Return the [x, y] coordinate for the center point of the cell that contains the specified text.  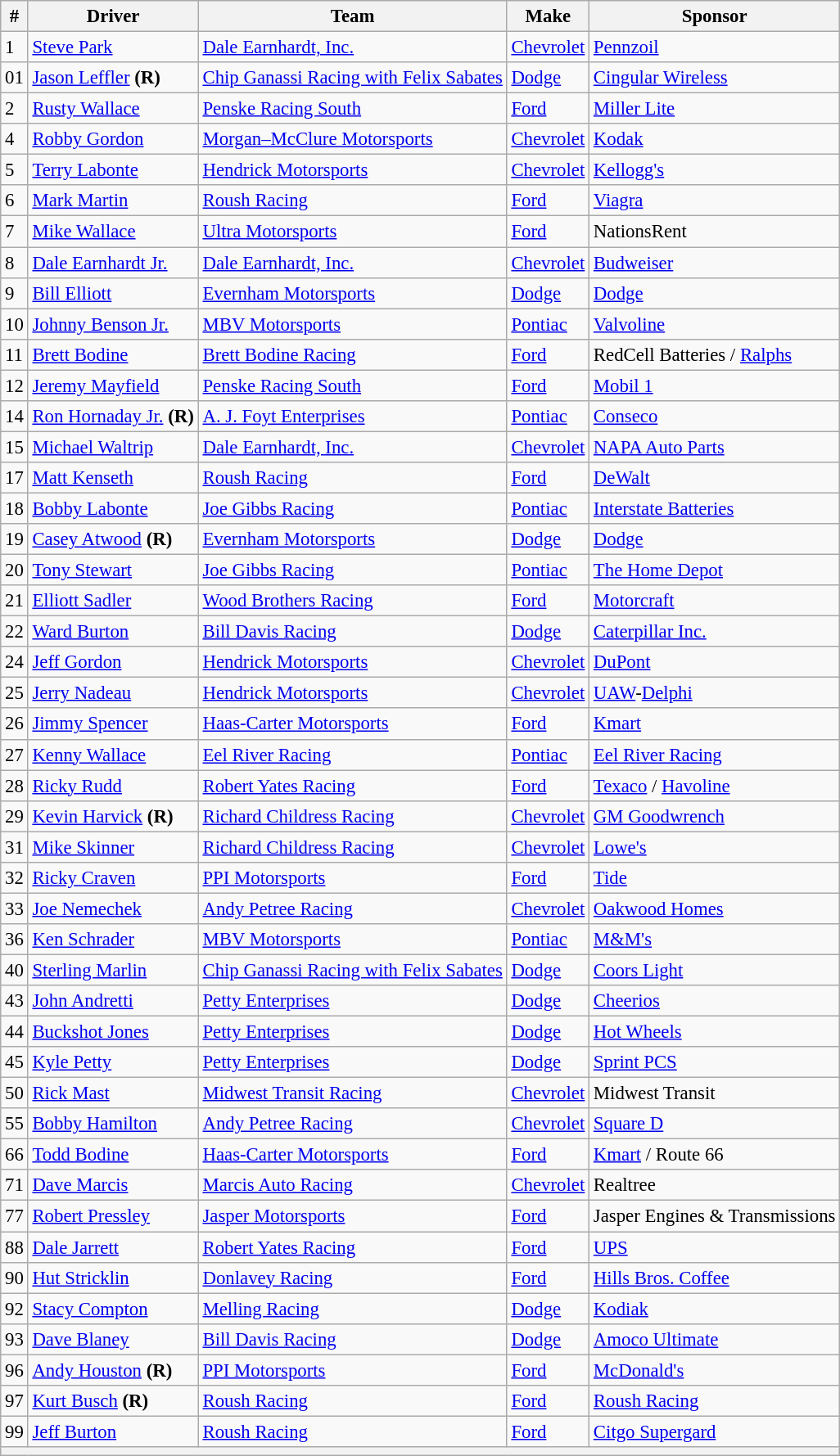
Bill Elliott [113, 293]
M&M's [715, 940]
26 [15, 724]
6 [15, 201]
Hills Bros. Coffee [715, 1278]
21 [15, 601]
GM Goodwrench [715, 816]
Dale Earnhardt Jr. [113, 263]
Kenny Wallace [113, 755]
Kmart [715, 724]
Oakwood Homes [715, 908]
Wood Brothers Racing [352, 601]
Ultra Motorsports [352, 232]
Motorcraft [715, 601]
92 [15, 1309]
Robby Gordon [113, 139]
55 [15, 1124]
Jasper Engines & Transmissions [715, 1216]
UAW-Delphi [715, 693]
2 [15, 109]
Rick Mast [113, 1093]
Melling Racing [352, 1309]
John Andretti [113, 1001]
19 [15, 539]
Robert Pressley [113, 1216]
Mark Martin [113, 201]
9 [15, 293]
15 [15, 447]
97 [15, 1401]
40 [15, 970]
Jeff Burton [113, 1431]
Hot Wheels [715, 1032]
Ward Burton [113, 632]
Kevin Harvick (R) [113, 816]
Cheerios [715, 1001]
Matt Kenseth [113, 478]
11 [15, 354]
NationsRent [715, 232]
44 [15, 1032]
Ricky Rudd [113, 786]
Caterpillar Inc. [715, 632]
Sterling Marlin [113, 970]
14 [15, 417]
Jasper Motorsports [352, 1216]
The Home Depot [715, 570]
71 [15, 1186]
Joe Nemechek [113, 908]
Citgo Supergard [715, 1431]
Miller Lite [715, 109]
McDonald's [715, 1370]
Amoco Ultimate [715, 1339]
Steve Park [113, 47]
Andy Houston (R) [113, 1370]
93 [15, 1339]
Elliott Sadler [113, 601]
88 [15, 1247]
12 [15, 385]
Square D [715, 1124]
A. J. Foyt Enterprises [352, 417]
# [15, 16]
18 [15, 508]
01 [15, 78]
Sponsor [715, 16]
Kodiak [715, 1309]
Donlavey Racing [352, 1278]
36 [15, 940]
Pennzoil [715, 47]
Kmart / Route 66 [715, 1155]
32 [15, 878]
Johnny Benson Jr. [113, 324]
66 [15, 1155]
Interstate Batteries [715, 508]
Jason Leffler (R) [113, 78]
Kodak [715, 139]
8 [15, 263]
RedCell Batteries / Ralphs [715, 354]
43 [15, 1001]
Mobil 1 [715, 385]
Driver [113, 16]
Marcis Auto Racing [352, 1186]
Bobby Hamilton [113, 1124]
Kyle Petty [113, 1062]
Michael Waltrip [113, 447]
Buckshot Jones [113, 1032]
Valvoline [715, 324]
Jimmy Spencer [113, 724]
Budweiser [715, 263]
7 [15, 232]
Kurt Busch (R) [113, 1401]
Viagra [715, 201]
17 [15, 478]
1 [15, 47]
96 [15, 1370]
Cingular Wireless [715, 78]
99 [15, 1431]
NAPA Auto Parts [715, 447]
50 [15, 1093]
77 [15, 1216]
10 [15, 324]
22 [15, 632]
Conseco [715, 417]
5 [15, 170]
27 [15, 755]
Todd Bodine [113, 1155]
Brett Bodine Racing [352, 354]
20 [15, 570]
Midwest Transit [715, 1093]
Realtree [715, 1186]
Rusty Wallace [113, 109]
Ricky Craven [113, 878]
24 [15, 662]
DuPont [715, 662]
33 [15, 908]
Dale Jarrett [113, 1247]
Coors Light [715, 970]
31 [15, 847]
Bobby Labonte [113, 508]
Team [352, 16]
Ken Schrader [113, 940]
Ron Hornaday Jr. (R) [113, 417]
Lowe's [715, 847]
Texaco / Havoline [715, 786]
28 [15, 786]
Dave Blaney [113, 1339]
Make [548, 16]
UPS [715, 1247]
45 [15, 1062]
Brett Bodine [113, 354]
Jeremy Mayfield [113, 385]
Tony Stewart [113, 570]
Casey Atwood (R) [113, 539]
4 [15, 139]
Sprint PCS [715, 1062]
Kellogg's [715, 170]
Jerry Nadeau [113, 693]
DeWalt [715, 478]
Terry Labonte [113, 170]
Midwest Transit Racing [352, 1093]
Tide [715, 878]
25 [15, 693]
90 [15, 1278]
Mike Wallace [113, 232]
Stacy Compton [113, 1309]
Mike Skinner [113, 847]
Morgan–McClure Motorsports [352, 139]
Dave Marcis [113, 1186]
Jeff Gordon [113, 662]
29 [15, 816]
Hut Stricklin [113, 1278]
